Capture the cell that displays the provided text and extract its (x, y) central coordinate. 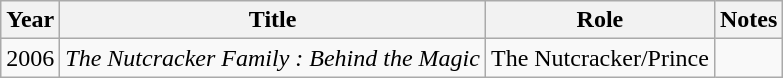
Title (273, 20)
The Nutcracker Family : Behind the Magic (273, 58)
Role (600, 20)
The Nutcracker/Prince (600, 58)
2006 (30, 58)
Notes (748, 20)
Year (30, 20)
